Search for the cell housing the specified text and yield its [X, Y] center coordinate. 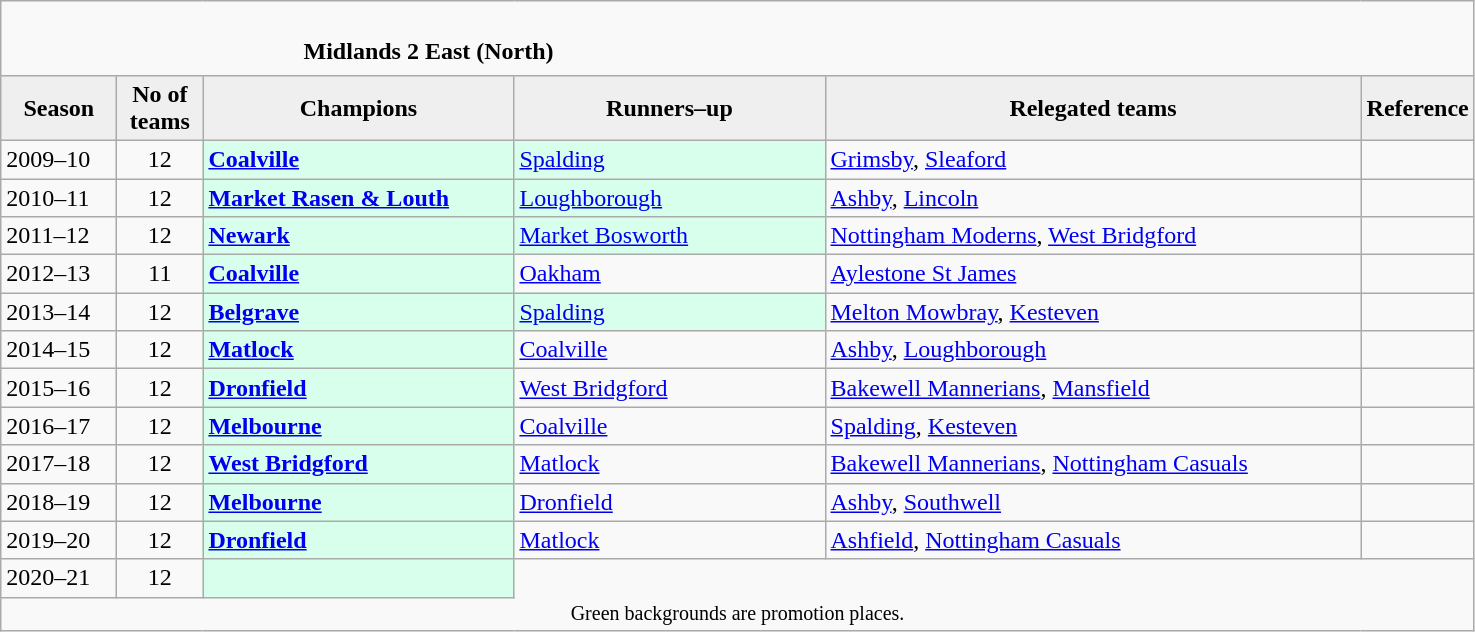
Spalding, Kesteven [1093, 426]
Melton Mowbray, Kesteven [1093, 312]
No of teams [160, 108]
2012–13 [59, 274]
Bakewell Mannerians, Mansfield [1093, 388]
2014–15 [59, 350]
Ashby, Loughborough [1093, 350]
Nottingham Moderns, West Bridgford [1093, 236]
2015–16 [59, 388]
Ashby, Southwell [1093, 502]
Market Rasen & Louth [358, 197]
Ashfield, Nottingham Casuals [1093, 540]
Relegated teams [1093, 108]
2009–10 [59, 159]
2010–11 [59, 197]
2017–18 [59, 464]
11 [160, 274]
Market Bosworth [670, 236]
Belgrave [358, 312]
2020–21 [59, 578]
2019–20 [59, 540]
Grimsby, Sleaford [1093, 159]
Green backgrounds are promotion places. [738, 614]
Bakewell Mannerians, Nottingham Casuals [1093, 464]
2011–12 [59, 236]
Ashby, Lincoln [1093, 197]
Champions [358, 108]
2018–19 [59, 502]
Reference [1418, 108]
2016–17 [59, 426]
Loughborough [670, 197]
Runners–up [670, 108]
Oakham [670, 274]
Newark [358, 236]
Aylestone St James [1093, 274]
Season [59, 108]
2013–14 [59, 312]
